For the text-containing cell, return its midpoint in [x, y] coordinate format. 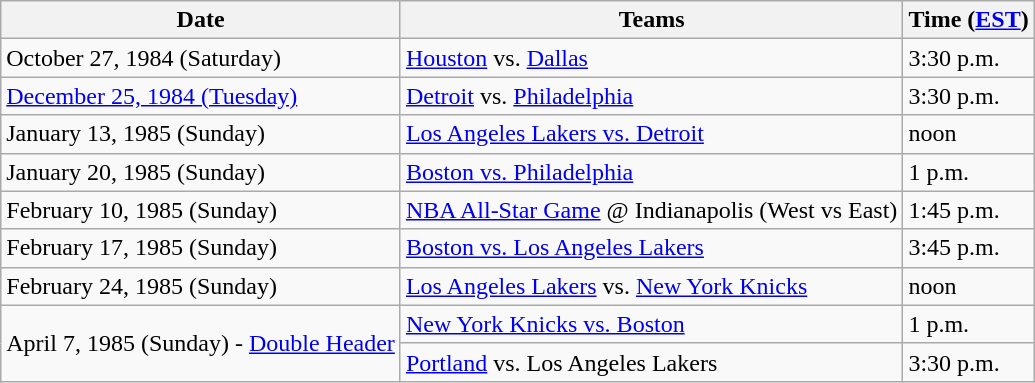
October 27, 1984 (Saturday) [201, 58]
Date [201, 20]
3:45 p.m. [968, 248]
April 7, 1985 (Sunday) - Double Header [201, 343]
Boston vs. Philadelphia [651, 172]
Houston vs. Dallas [651, 58]
December 25, 1984 (Tuesday) [201, 96]
Los Angeles Lakers vs. New York Knicks [651, 286]
Teams [651, 20]
1:45 p.m. [968, 210]
Portland vs. Los Angeles Lakers [651, 362]
Los Angeles Lakers vs. Detroit [651, 134]
February 17, 1985 (Sunday) [201, 248]
February 10, 1985 (Sunday) [201, 210]
Time (EST) [968, 20]
New York Knicks vs. Boston [651, 324]
Detroit vs. Philadelphia [651, 96]
January 20, 1985 (Sunday) [201, 172]
February 24, 1985 (Sunday) [201, 286]
Boston vs. Los Angeles Lakers [651, 248]
NBA All-Star Game @ Indianapolis (West vs East) [651, 210]
January 13, 1985 (Sunday) [201, 134]
